Provide the (X, Y) coordinate of the cell's center where the given text is located.  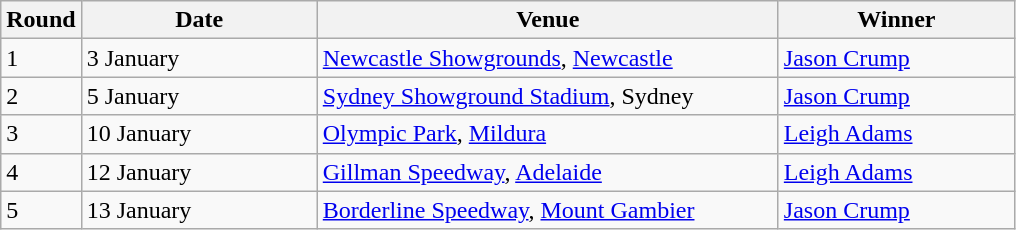
5 January (199, 96)
10 January (199, 134)
Winner (896, 20)
Sydney Showground Stadium, Sydney (548, 96)
12 January (199, 172)
1 (41, 58)
2 (41, 96)
Date (199, 20)
Borderline Speedway, Mount Gambier (548, 210)
Gillman Speedway, Adelaide (548, 172)
3 January (199, 58)
Round (41, 20)
Venue (548, 20)
Newcastle Showgrounds, Newcastle (548, 58)
3 (41, 134)
13 January (199, 210)
5 (41, 210)
4 (41, 172)
Olympic Park, Mildura (548, 134)
